Detect which cell encompasses the target text, then output its (x, y) center coordinate. 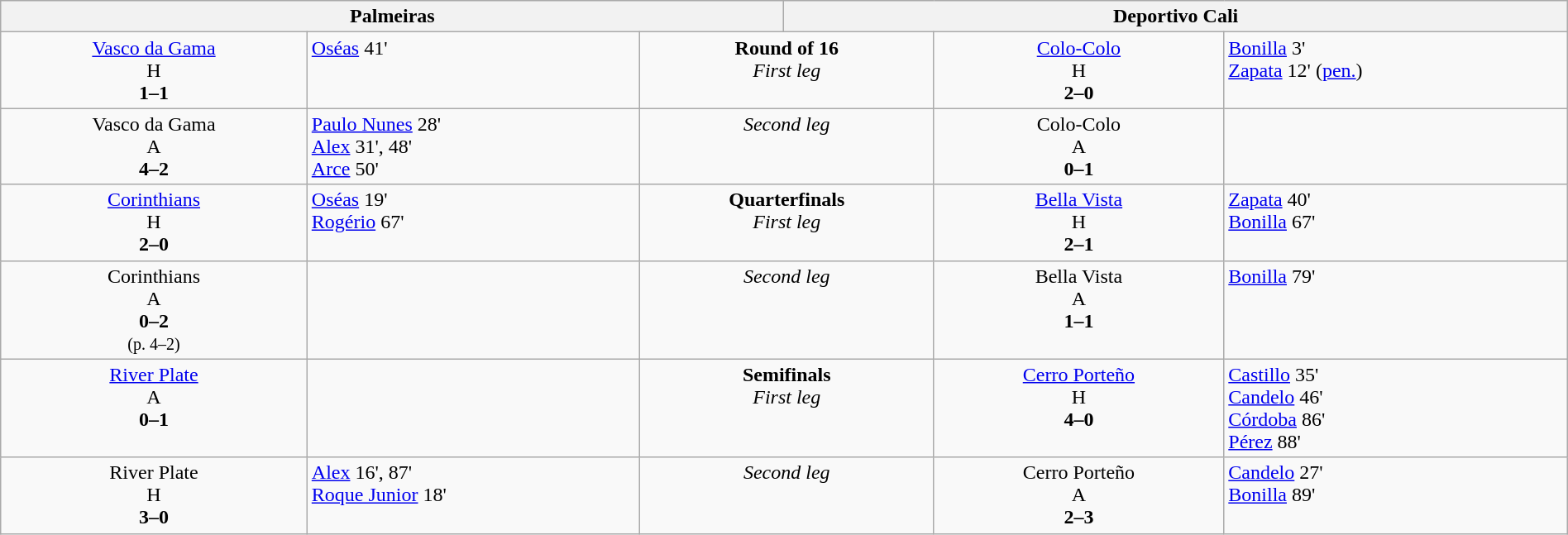
Round of 16 First leg (787, 70)
Vasco da Gama H 1–1 (154, 70)
River PlateH3–0 (154, 495)
Colo-Colo H 2–0 (1078, 70)
Colo-ColoA0–1 (1078, 146)
Palmeiras (392, 17)
Oséas 19'Rogério 67' (473, 222)
Cerro PorteñoA2–3 (1078, 495)
Bella Vista H2–1 (1078, 222)
Cerro Porteño H4–0 (1078, 408)
Zapata 40'Bonilla 67' (1396, 222)
Castillo 35'Candelo 46'Córdoba 86'Pérez 88' (1396, 408)
Paulo Nunes 28'Alex 31', 48'Arce 50' (473, 146)
River Plate A0–1 (154, 408)
Bonilla 79' (1396, 309)
Oséas 41' (473, 70)
Corinthians H2–0 (154, 222)
CorinthiansA0–2(p. 4–2) (154, 309)
Deportivo Cali (1176, 17)
Vasco da Gama A 4–2 (154, 146)
Alex 16', 87'Roque Junior 18' (473, 495)
Bonilla 3'Zapata 12' (pen.) (1396, 70)
Candelo 27'Bonilla 89' (1396, 495)
Quarterfinals First leg (787, 222)
Semifinals First leg (787, 408)
Bella VistaA1–1 (1078, 309)
